Find where the given text appears and provide that cell's center as (X, Y) coordinate. 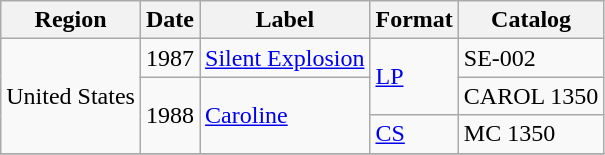
LP (414, 77)
1988 (170, 115)
1987 (170, 58)
United States (71, 96)
Region (71, 20)
CS (414, 134)
Caroline (285, 115)
SE-002 (531, 58)
Label (285, 20)
CAROL 1350 (531, 96)
MC 1350 (531, 134)
Date (170, 20)
Silent Explosion (285, 58)
Catalog (531, 20)
Format (414, 20)
